Detect which cell encompasses the target text, then output its [x, y] center coordinate. 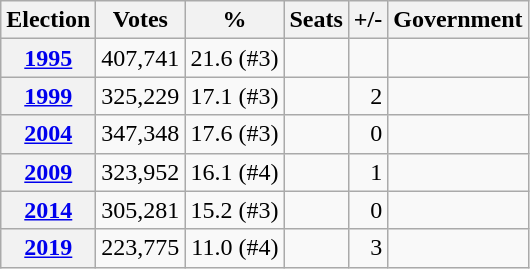
Seats [316, 20]
1995 [48, 58]
2019 [48, 248]
% [234, 20]
323,952 [140, 172]
17.1 (#3) [234, 96]
Government [458, 20]
2009 [48, 172]
305,281 [140, 210]
3 [368, 248]
+/- [368, 20]
2004 [48, 134]
21.6 (#3) [234, 58]
1 [368, 172]
17.6 (#3) [234, 134]
325,229 [140, 96]
Election [48, 20]
16.1 (#4) [234, 172]
1999 [48, 96]
223,775 [140, 248]
Votes [140, 20]
15.2 (#3) [234, 210]
347,348 [140, 134]
2 [368, 96]
11.0 (#4) [234, 248]
2014 [48, 210]
407,741 [140, 58]
